Find where the given text appears and provide that cell's center as [x, y] coordinate. 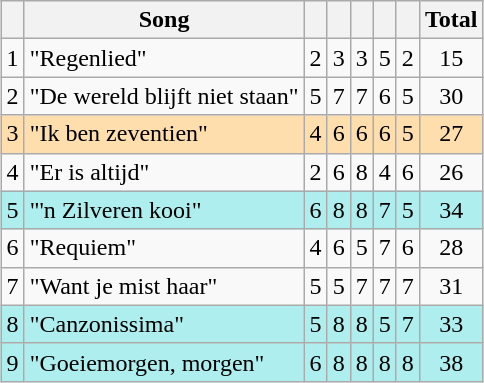
9 [12, 362]
"'n Zilveren kooi" [164, 210]
1 [12, 58]
26 [451, 172]
28 [451, 248]
"Canzonissima" [164, 324]
31 [451, 286]
15 [451, 58]
34 [451, 210]
"Want je mist haar" [164, 286]
"Ik ben zeventien" [164, 134]
"Regenlied" [164, 58]
30 [451, 96]
Total [451, 20]
27 [451, 134]
"De wereld blijft niet staan" [164, 96]
"Goeiemorgen, morgen" [164, 362]
"Requiem" [164, 248]
33 [451, 324]
Song [164, 20]
"Er is altijd" [164, 172]
38 [451, 362]
